Find where the given text appears and provide that cell's center as (x, y) coordinate. 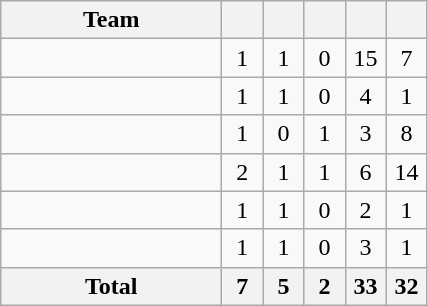
15 (366, 58)
8 (406, 134)
Team (112, 20)
6 (366, 172)
5 (284, 286)
4 (366, 96)
Total (112, 286)
14 (406, 172)
32 (406, 286)
33 (366, 286)
